Identify which cell holds the provided text, then report its [x, y] central coordinate. 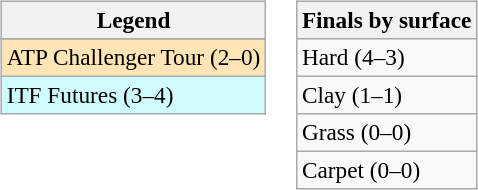
Grass (0–0) [387, 133]
Hard (4–3) [387, 57]
Legend [133, 20]
Clay (1–1) [387, 95]
Finals by surface [387, 20]
ITF Futures (3–4) [133, 95]
ATP Challenger Tour (2–0) [133, 57]
Carpet (0–0) [387, 171]
